From the cell containing the given text, extract its center point as [X, Y] coordinate. 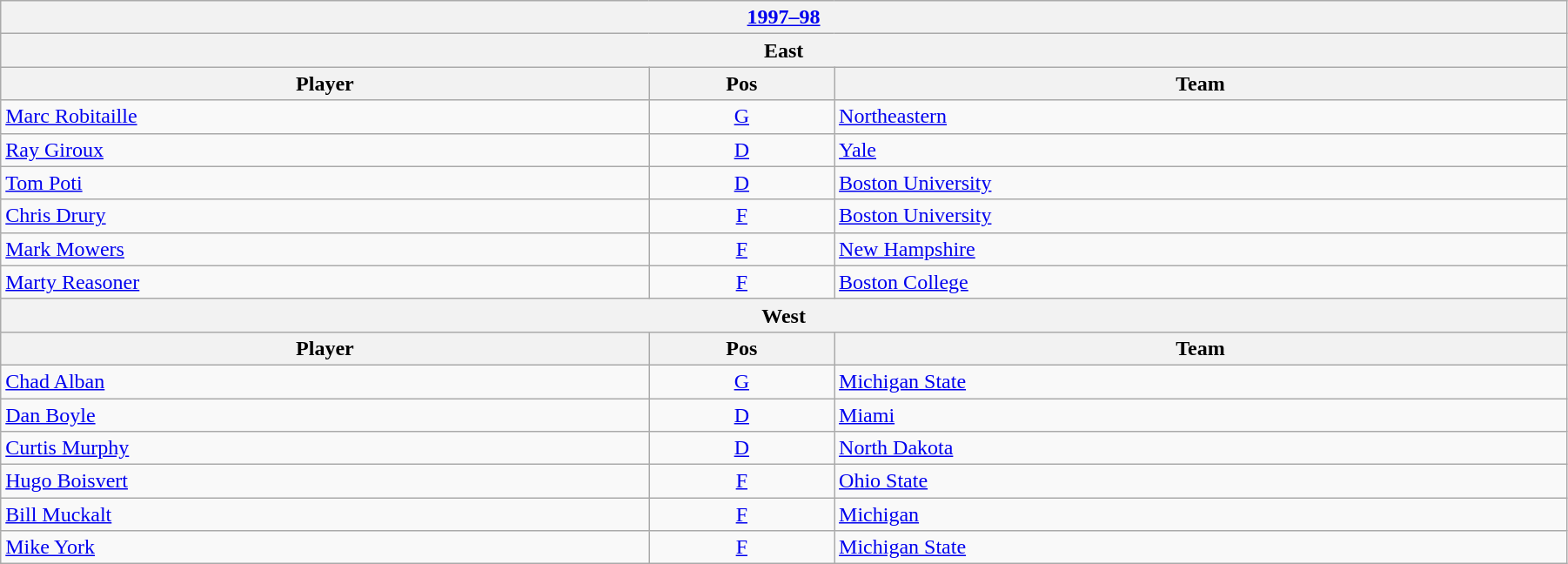
Mark Mowers [325, 249]
New Hampshire [1201, 249]
Boston College [1201, 282]
Miami [1201, 415]
Ohio State [1201, 481]
Mike York [325, 547]
1997–98 [784, 17]
Marty Reasoner [325, 282]
Chad Alban [325, 381]
Curtis Murphy [325, 448]
Michigan [1201, 514]
Hugo Boisvert [325, 481]
West [784, 315]
Dan Boyle [325, 415]
North Dakota [1201, 448]
Bill Muckalt [325, 514]
Ray Giroux [325, 150]
Marc Robitaille [325, 117]
Tom Poti [325, 183]
Northeastern [1201, 117]
Chris Drury [325, 216]
Yale [1201, 150]
East [784, 50]
